Scan for the cell matching the given text and deliver its [x, y] coordinate at center. 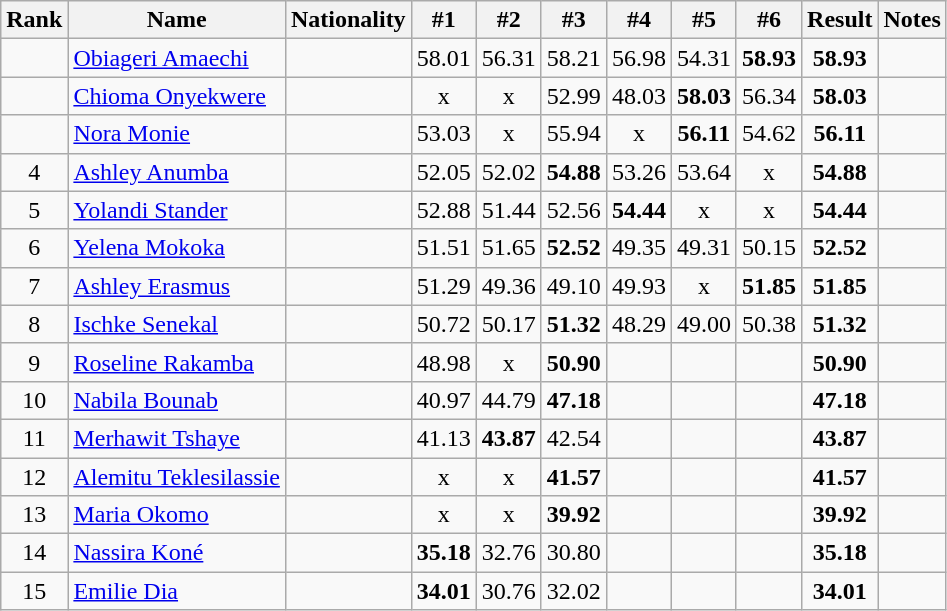
58.01 [444, 58]
Roseline Rakamba [177, 362]
Rank [34, 20]
Nationality [348, 20]
32.76 [508, 553]
56.31 [508, 58]
52.56 [574, 210]
52.88 [444, 210]
53.64 [704, 172]
8 [34, 324]
14 [34, 553]
53.03 [444, 134]
51.51 [444, 248]
Obiageri Amaechi [177, 58]
Notes [912, 20]
55.94 [574, 134]
42.54 [574, 438]
6 [34, 248]
51.29 [444, 286]
Yolandi Stander [177, 210]
49.10 [574, 286]
50.15 [768, 248]
#3 [574, 20]
Name [177, 20]
Ashley Anumba [177, 172]
15 [34, 591]
Nora Monie [177, 134]
51.44 [508, 210]
Ashley Erasmus [177, 286]
Emilie Dia [177, 591]
Merhawit Tshaye [177, 438]
52.05 [444, 172]
#2 [508, 20]
49.35 [638, 248]
30.76 [508, 591]
56.98 [638, 58]
11 [34, 438]
9 [34, 362]
50.17 [508, 324]
41.13 [444, 438]
50.38 [768, 324]
40.97 [444, 400]
49.31 [704, 248]
5 [34, 210]
Maria Okomo [177, 515]
Chioma Onyekwere [177, 96]
13 [34, 515]
49.36 [508, 286]
Ischke Senekal [177, 324]
51.65 [508, 248]
49.00 [704, 324]
54.62 [768, 134]
12 [34, 477]
#6 [768, 20]
30.80 [574, 553]
10 [34, 400]
Nassira Koné [177, 553]
52.99 [574, 96]
49.93 [638, 286]
48.03 [638, 96]
7 [34, 286]
Yelena Mokoka [177, 248]
32.02 [574, 591]
44.79 [508, 400]
#5 [704, 20]
48.98 [444, 362]
Result [840, 20]
54.31 [704, 58]
#4 [638, 20]
52.02 [508, 172]
53.26 [638, 172]
58.21 [574, 58]
Alemitu Teklesilassie [177, 477]
4 [34, 172]
48.29 [638, 324]
50.72 [444, 324]
Nabila Bounab [177, 400]
#1 [444, 20]
56.34 [768, 96]
